Scan for the cell matching the given text and deliver its (x, y) coordinate at center. 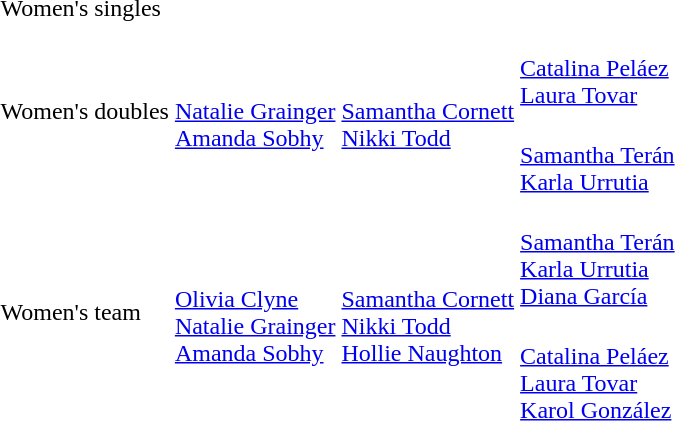
Natalie GraingerAmanda Sobhy (255, 112)
Samantha CornettNikki Todd (428, 112)
